Scan for the cell matching the given text and deliver its (X, Y) coordinate at center. 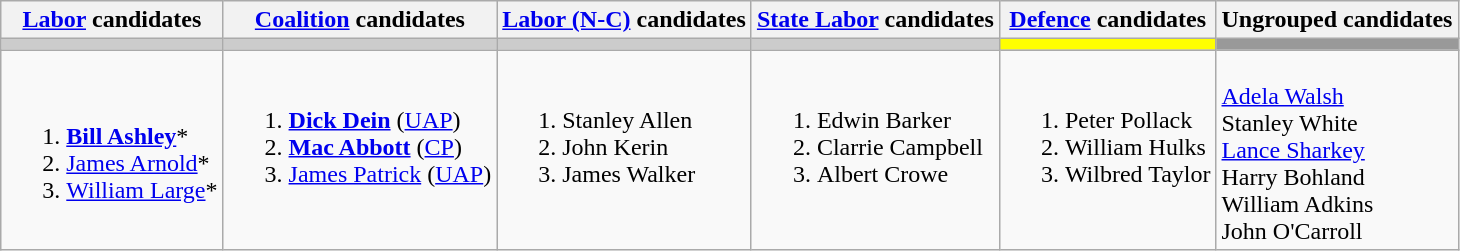
Bill Ashley*James Arnold*William Large* (112, 150)
Ungrouped candidates (1337, 20)
Defence candidates (1108, 20)
Adela Walsh Stanley White Lance Sharkey Harry Bohland William Adkins John O'Carroll (1337, 150)
Dick Dein (UAP)Mac Abbott (CP)James Patrick (UAP) (360, 150)
State Labor candidates (875, 20)
Stanley AllenJohn KerinJames Walker (624, 150)
Edwin BarkerClarrie CampbellAlbert Crowe (875, 150)
Labor (N-C) candidates (624, 20)
Labor candidates (112, 20)
Peter PollackWilliam HulksWilbred Taylor (1108, 150)
Coalition candidates (360, 20)
